Locate the cell with the specified text and output its [x, y] center coordinate. 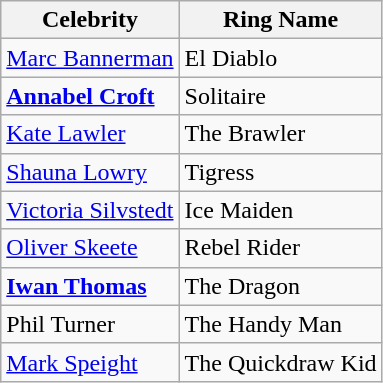
Ring Name [280, 20]
Victoria Silvstedt [90, 210]
The Quickdraw Kid [280, 362]
Celebrity [90, 20]
Annabel Croft [90, 96]
Rebel Rider [280, 248]
Oliver Skeete [90, 248]
Marc Bannerman [90, 58]
Ice Maiden [280, 210]
Solitaire [280, 96]
Phil Turner [90, 324]
Iwan Thomas [90, 286]
The Brawler [280, 134]
Shauna Lowry [90, 172]
The Handy Man [280, 324]
The Dragon [280, 286]
El Diablo [280, 58]
Mark Speight [90, 362]
Kate Lawler [90, 134]
Tigress [280, 172]
